Locate the cell with the specified text and output its [x, y] center coordinate. 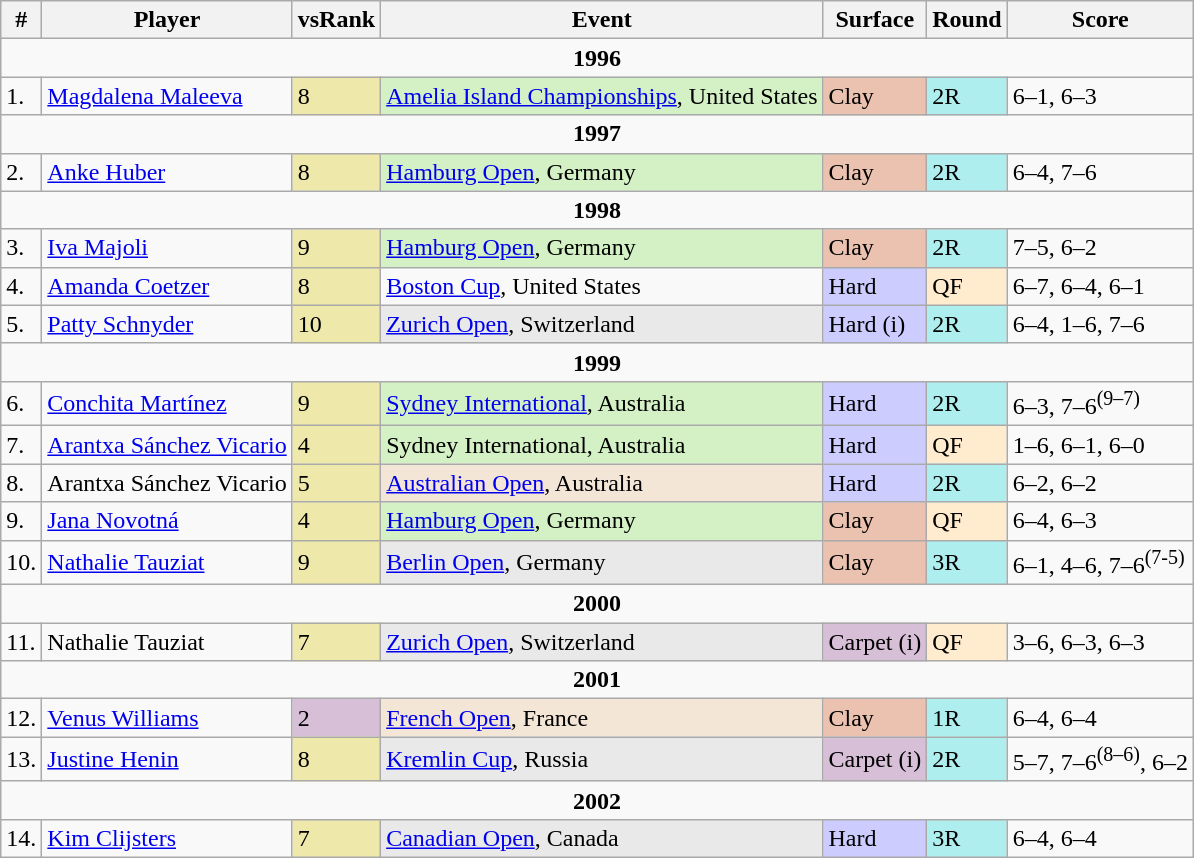
1. [22, 96]
5. [22, 324]
Boston Cup, United States [602, 286]
1996 [598, 58]
6–4, 1–6, 7–6 [1100, 324]
Round [967, 20]
3–6, 6–3, 6–3 [1100, 642]
Amanda Coetzer [167, 286]
Magdalena Maleeva [167, 96]
7. [22, 445]
Event [602, 20]
1997 [598, 134]
1–6, 6–1, 6–0 [1100, 445]
6. [22, 404]
5–7, 7–6(8–6), 6–2 [1100, 760]
Venus Williams [167, 718]
13. [22, 760]
French Open, France [602, 718]
10. [22, 562]
Hard (i) [875, 324]
# [22, 20]
6–7, 6–4, 6–1 [1100, 286]
Score [1100, 20]
Kim Clijsters [167, 839]
Patty Schnyder [167, 324]
Australian Open, Australia [602, 483]
Amelia Island Championships, United States [602, 96]
6–4, 7–6 [1100, 172]
6–4, 6–3 [1100, 521]
Canadian Open, Canada [602, 839]
6–1, 4–6, 7–6(7-5) [1100, 562]
2002 [598, 800]
6–2, 6–2 [1100, 483]
Iva Majoli [167, 248]
4. [22, 286]
8. [22, 483]
2001 [598, 680]
Player [167, 20]
6–1, 6–3 [1100, 96]
10 [336, 324]
Anke Huber [167, 172]
14. [22, 839]
Kremlin Cup, Russia [602, 760]
2000 [598, 604]
5 [336, 483]
1999 [598, 362]
6–3, 7–6(9–7) [1100, 404]
7–5, 6–2 [1100, 248]
Jana Novotná [167, 521]
Justine Henin [167, 760]
Conchita Martínez [167, 404]
Surface [875, 20]
9. [22, 521]
2. [22, 172]
11. [22, 642]
vsRank [336, 20]
2 [336, 718]
1R [967, 718]
1998 [598, 210]
3. [22, 248]
Berlin Open, Germany [602, 562]
12. [22, 718]
